Identify which cell holds the provided text, then report its (X, Y) central coordinate. 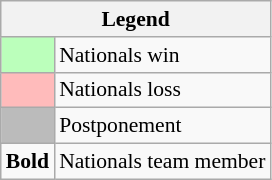
Postponement (162, 126)
Nationals loss (162, 90)
Bold (28, 162)
Nationals win (162, 55)
Legend (136, 19)
Nationals team member (162, 162)
